Capture the cell that displays the provided text and extract its (x, y) central coordinate. 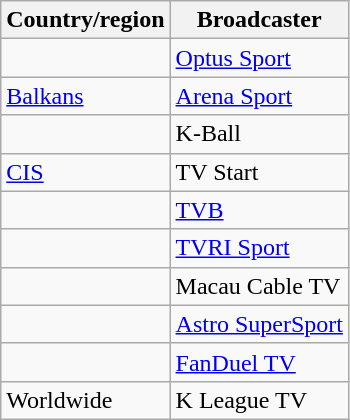
K League TV (259, 400)
TVRI Sport (259, 248)
Balkans (86, 96)
Worldwide (86, 400)
TV Start (259, 172)
Arena Sport (259, 96)
CIS (86, 172)
Broadcaster (259, 20)
TVB (259, 210)
Astro SuperSport (259, 324)
Country/region (86, 20)
FanDuel TV (259, 362)
Optus Sport (259, 58)
Macau Cable TV (259, 286)
K-Ball (259, 134)
